Capture the cell that displays the provided text and extract its (x, y) central coordinate. 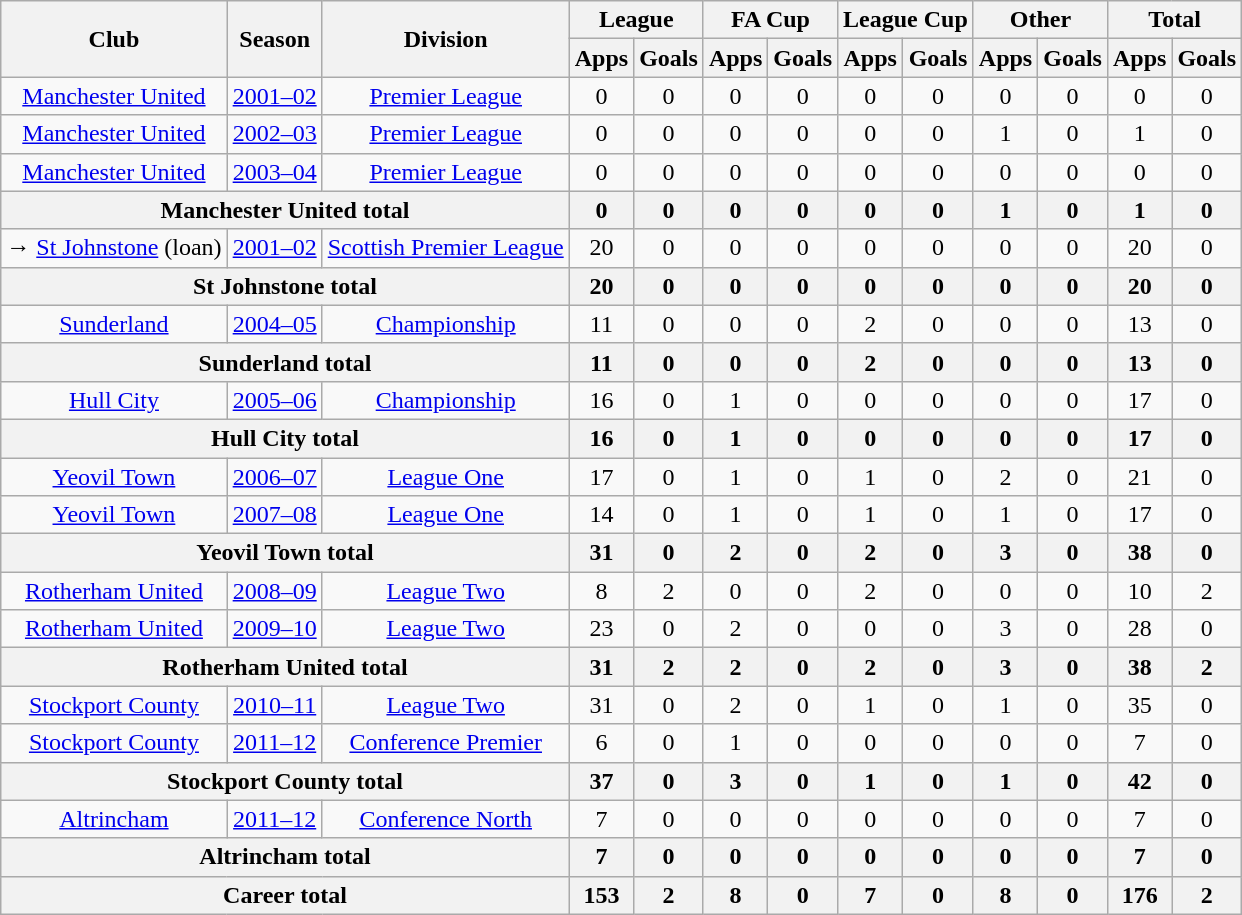
2008–09 (274, 591)
Season (274, 39)
37 (601, 781)
23 (601, 629)
Hull City total (285, 438)
2005–06 (274, 400)
Other (1040, 20)
League Cup (906, 20)
St Johnstone total (285, 286)
42 (1139, 781)
Hull City (114, 400)
Altrincham (114, 819)
2004–05 (274, 324)
2007–08 (274, 515)
21 (1139, 477)
Conference North (446, 819)
Club (114, 39)
Sunderland (114, 324)
35 (1139, 705)
2003–04 (274, 172)
→ St Johnstone (loan) (114, 248)
Division (446, 39)
Conference Premier (446, 743)
Manchester United total (285, 210)
Total (1174, 20)
10 (1139, 591)
Rotherham United total (285, 667)
FA Cup (770, 20)
2009–10 (274, 629)
153 (601, 895)
28 (1139, 629)
Altrincham total (285, 857)
Stockport County total (285, 781)
2010–11 (274, 705)
2006–07 (274, 477)
2002–03 (274, 134)
Scottish Premier League (446, 248)
Career total (285, 895)
Sunderland total (285, 362)
Yeovil Town total (285, 553)
14 (601, 515)
League (636, 20)
176 (1139, 895)
6 (601, 743)
